Provide the (x, y) coordinate of the cell's center where the given text is located.  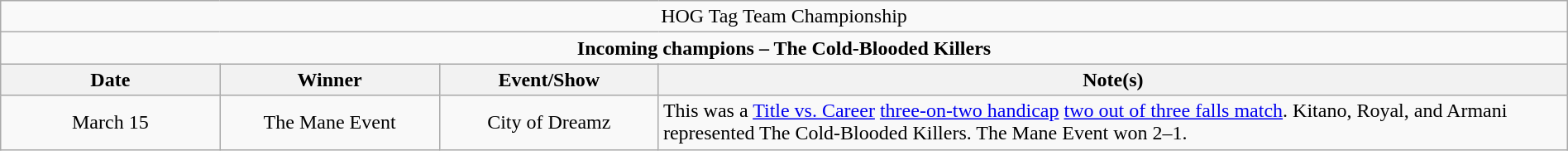
HOG Tag Team Championship (784, 17)
Note(s) (1113, 80)
Event/Show (549, 80)
The Mane Event (329, 123)
Date (111, 80)
City of Dreamz (549, 123)
Winner (329, 80)
Incoming champions – The Cold-Blooded Killers (784, 48)
March 15 (111, 123)
